For the text-containing cell, return its midpoint in [x, y] coordinate format. 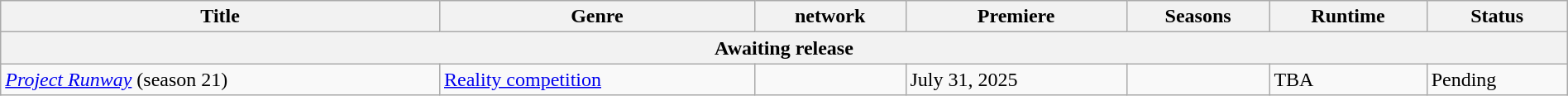
July 31, 2025 [1016, 79]
Project Runway (season 21) [220, 79]
network [830, 17]
Genre [597, 17]
Title [220, 17]
Premiere [1016, 17]
Pending [1497, 79]
Runtime [1348, 17]
Seasons [1198, 17]
Reality competition [597, 79]
TBA [1348, 79]
Awaiting release [784, 48]
Status [1497, 17]
